Output the [x, y] coordinate of the center of the cell containing the given text.  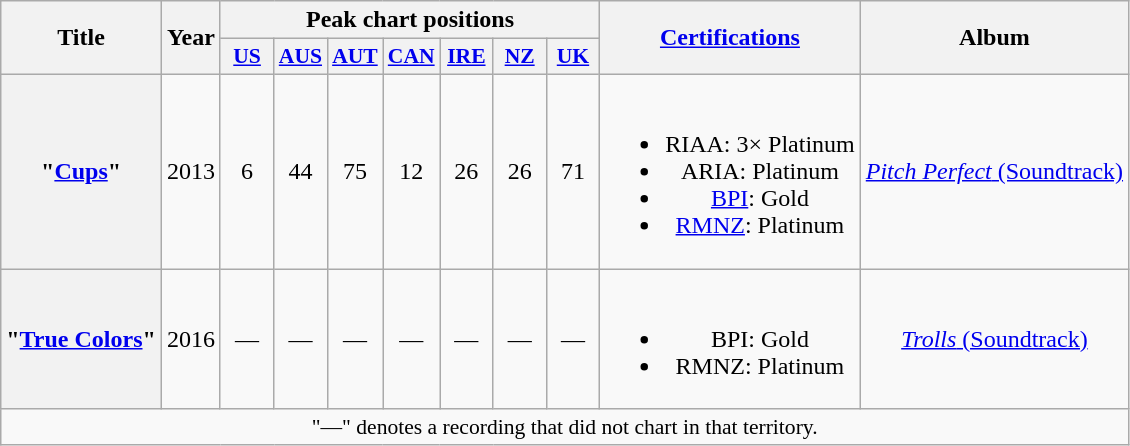
Trolls (Soundtrack) [994, 338]
75 [355, 171]
Title [82, 38]
US [246, 57]
IRE [466, 57]
2013 [190, 171]
NZ [520, 57]
Pitch Perfect (Soundtrack) [994, 171]
44 [300, 171]
Year [190, 38]
"—" denotes a recording that did not chart in that territory. [565, 427]
CAN [412, 57]
RIAA: 3× PlatinumARIA: PlatinumBPI: GoldRMNZ: Platinum [730, 171]
"True Colors" [82, 338]
Peak chart positions [410, 20]
12 [412, 171]
BPI: GoldRMNZ: Platinum [730, 338]
Certifications [730, 38]
"Cups" [82, 171]
6 [246, 171]
71 [572, 171]
Album [994, 38]
AUT [355, 57]
UK [572, 57]
AUS [300, 57]
2016 [190, 338]
